Pinpoint the cell where the given text exists, returning its (X, Y) midpoint coordinate. 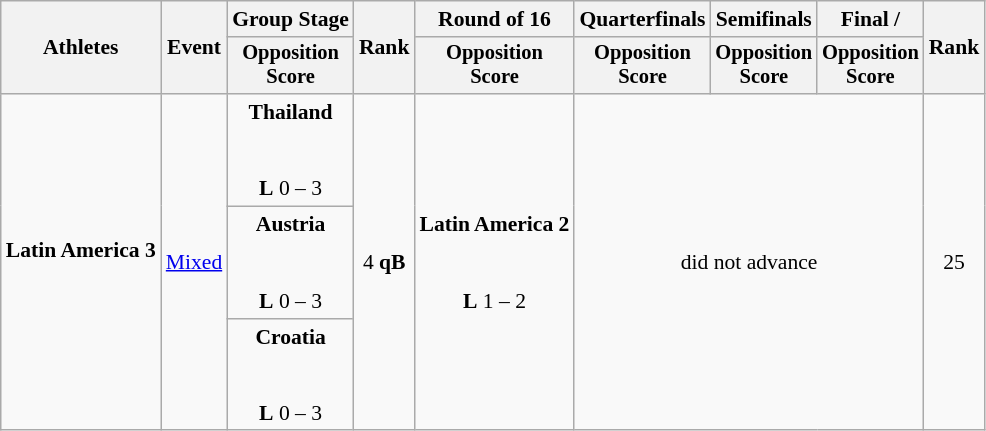
AustriaL 0 – 3 (290, 263)
25 (954, 262)
Event (194, 48)
Round of 16 (494, 19)
Athletes (81, 48)
Group Stage (290, 19)
Semifinals (764, 19)
Mixed (194, 262)
ThailandL 0 – 3 (290, 150)
Final / (870, 19)
did not advance (748, 262)
Quarterfinals (642, 19)
Latin America 2L 1 – 2 (494, 262)
4 qB (384, 262)
CroatiaL 0 – 3 (290, 375)
Latin America 3 (81, 262)
